Extract the [X, Y] coordinate from the center of the cell holding the provided text.  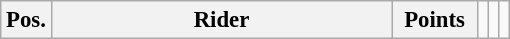
Points [435, 20]
Pos. [26, 20]
Rider [222, 20]
